For the text-containing cell, return its midpoint in (X, Y) coordinate format. 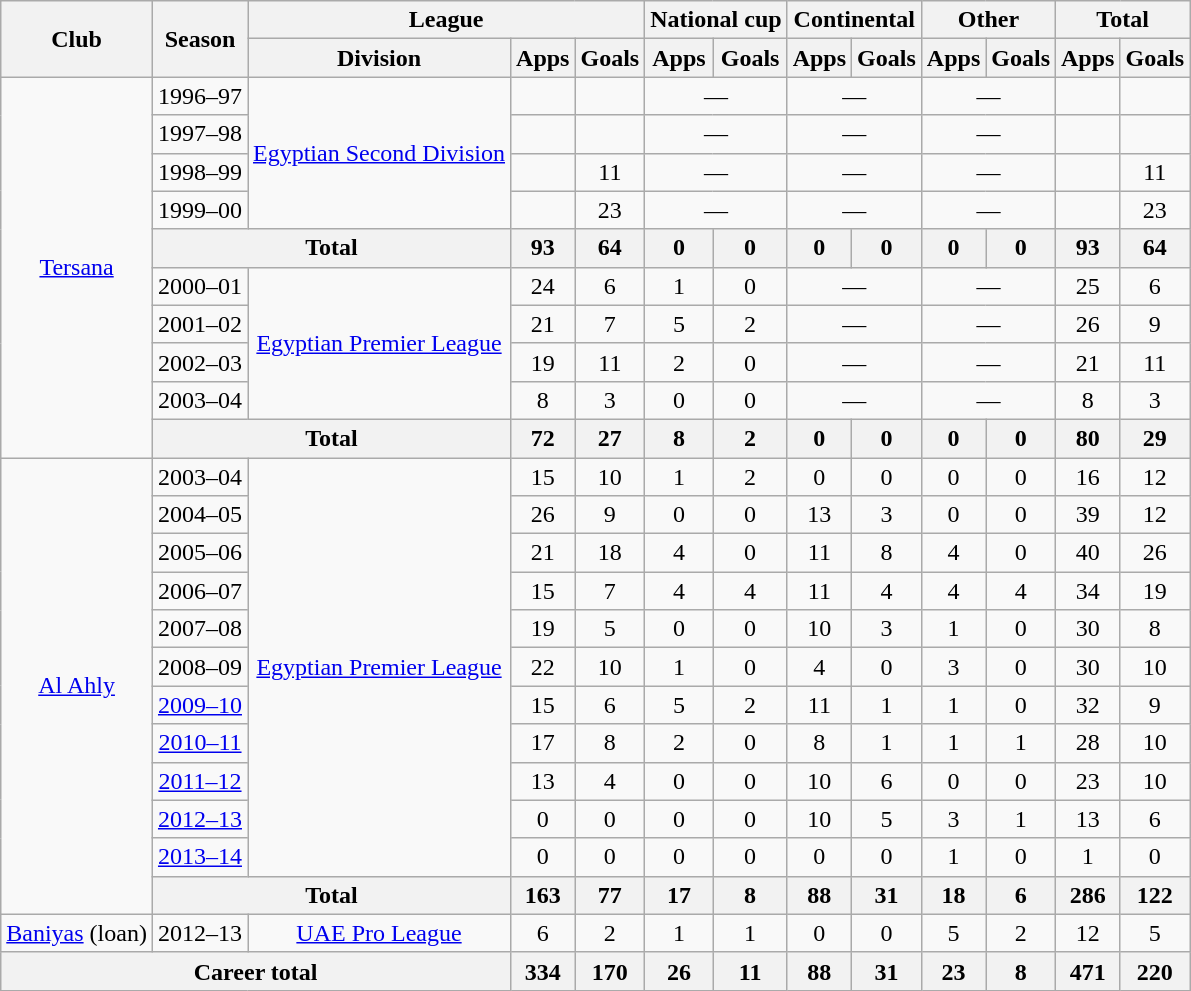
40 (1088, 553)
25 (1088, 286)
2011–12 (200, 781)
29 (1155, 438)
2008–09 (200, 667)
Club (77, 39)
Other (988, 20)
27 (610, 438)
1996–97 (200, 96)
2005–06 (200, 553)
1997–98 (200, 134)
Division (380, 58)
2010–11 (200, 743)
League (446, 20)
Career total (256, 971)
16 (1088, 477)
2004–05 (200, 515)
39 (1088, 515)
Continental (854, 20)
28 (1088, 743)
334 (543, 971)
170 (610, 971)
80 (1088, 438)
72 (543, 438)
UAE Pro League (380, 933)
471 (1088, 971)
1999–00 (200, 210)
163 (543, 895)
2000–01 (200, 286)
2006–07 (200, 591)
34 (1088, 591)
220 (1155, 971)
32 (1088, 705)
2007–08 (200, 629)
1998–99 (200, 172)
2013–14 (200, 857)
Season (200, 39)
122 (1155, 895)
286 (1088, 895)
Baniyas (loan) (77, 933)
77 (610, 895)
Tersana (77, 268)
2001–02 (200, 324)
Al Ahly (77, 686)
National cup (716, 20)
24 (543, 286)
2002–03 (200, 362)
Egyptian Second Division (380, 153)
22 (543, 667)
2009–10 (200, 705)
